From the cell containing the given text, extract its center point as [X, Y] coordinate. 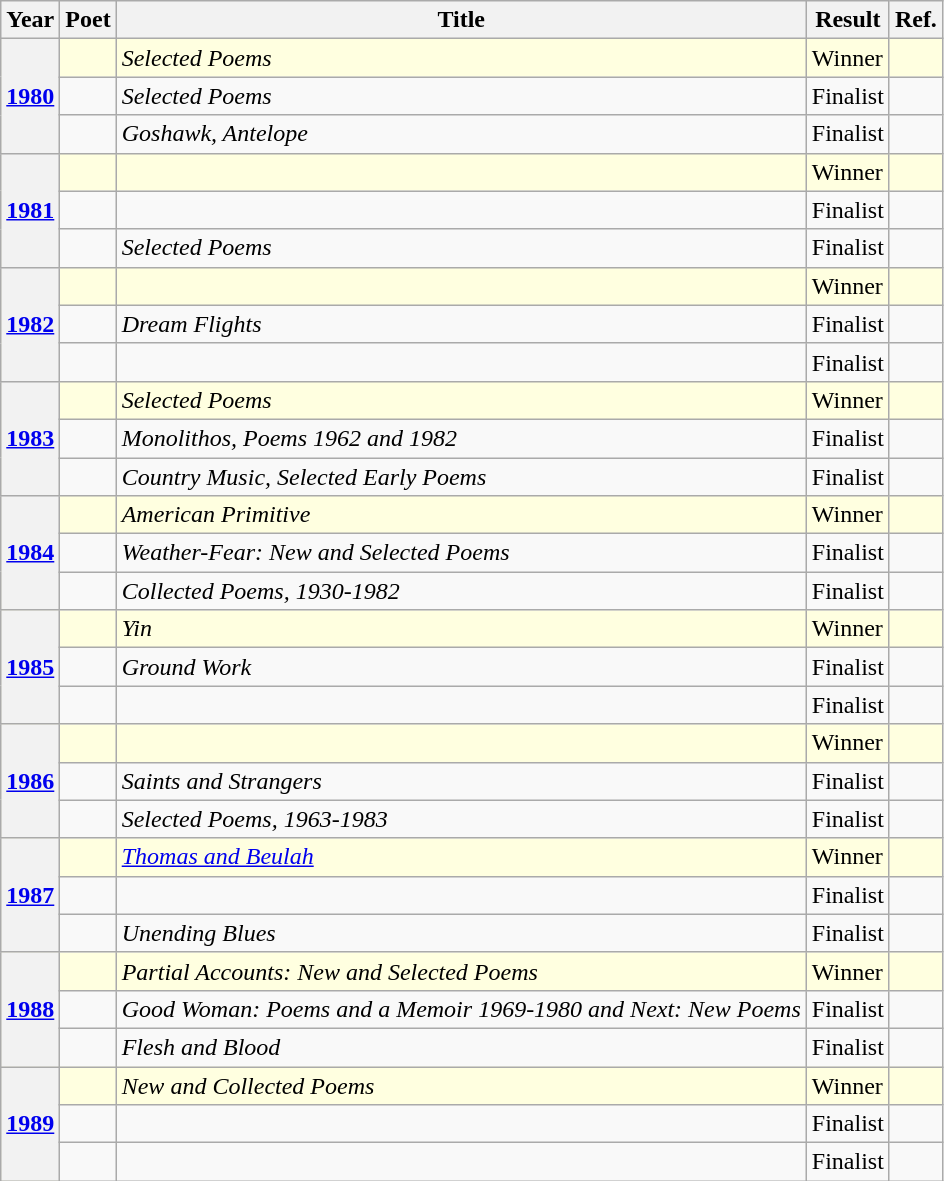
Flesh and Blood [461, 1047]
Unending Blues [461, 933]
Ground Work [461, 667]
Yin [461, 629]
1983 [30, 438]
Goshawk, Antelope [461, 134]
Result [848, 20]
1987 [30, 895]
1980 [30, 96]
1986 [30, 781]
Selected Poems, 1963-1983 [461, 819]
1982 [30, 324]
1984 [30, 553]
1989 [30, 1123]
Good Woman: Poems and a Memoir 1969-1980 and Next: New Poems [461, 1009]
Year [30, 20]
Monolithos, Poems 1962 and 1982 [461, 438]
Collected Poems, 1930-1982 [461, 591]
Partial Accounts: New and Selected Poems [461, 971]
Ref. [916, 20]
Saints and Strangers [461, 781]
Weather-Fear: New and Selected Poems [461, 553]
Title [461, 20]
Dream Flights [461, 324]
Poet [88, 20]
1988 [30, 1009]
Country Music, Selected Early Poems [461, 477]
1985 [30, 667]
Thomas and Beulah [461, 857]
New and Collected Poems [461, 1085]
1981 [30, 210]
American Primitive [461, 515]
